Return the [X, Y] coordinate for the center point of the cell that contains the specified text.  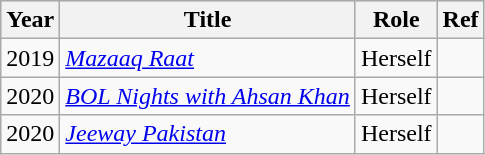
Jeeway Pakistan [208, 134]
Ref [460, 20]
2019 [30, 58]
Title [208, 20]
Role [396, 20]
Year [30, 20]
BOL Nights with Ahsan Khan [208, 96]
Mazaaq Raat [208, 58]
